For the text-containing cell, return its midpoint in [x, y] coordinate format. 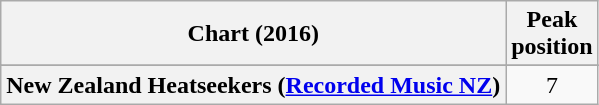
New Zealand Heatseekers (Recorded Music NZ) [254, 85]
Peakposition [552, 34]
Chart (2016) [254, 34]
7 [552, 85]
